Pinpoint the cell where the given text exists, returning its [x, y] midpoint coordinate. 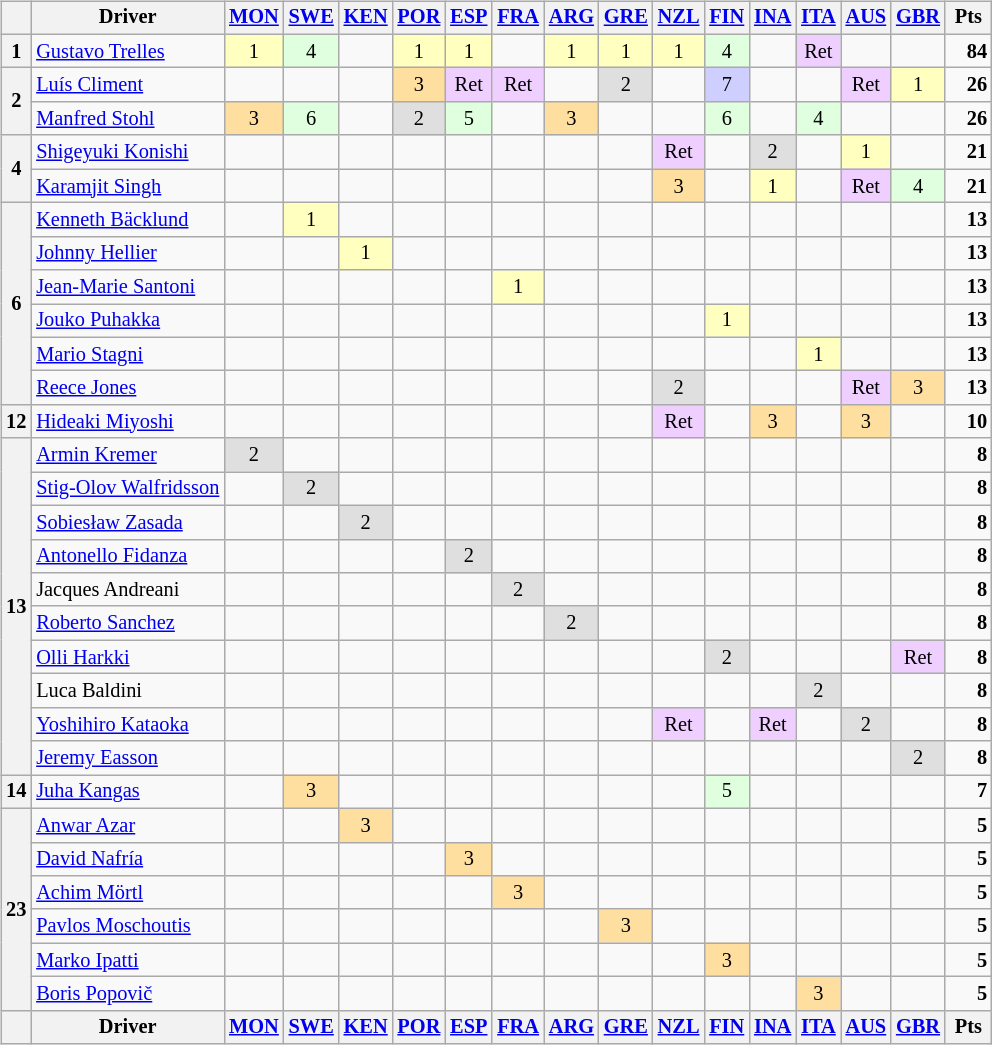
12 [16, 422]
Shigeyuki Konishi [128, 152]
Marko Ipatti [128, 960]
Mario Stagni [128, 354]
Jouko Puhakka [128, 321]
23 [16, 909]
Karamjit Singh [128, 186]
10 [968, 422]
84 [968, 51]
Gustavo Trelles [128, 51]
David Nafría [128, 859]
Yoshihiro Kataoka [128, 724]
Jean-Marie Santoni [128, 287]
Reece Jones [128, 388]
Luís Climent [128, 85]
Roberto Sanchez [128, 623]
Jacques Andreani [128, 590]
Johnny Hellier [128, 253]
Olli Harkki [128, 657]
Luca Baldini [128, 691]
Antonello Fidanza [128, 556]
Manfred Stohl [128, 119]
Juha Kangas [128, 792]
Stig-Olov Walfridsson [128, 489]
Pavlos Moschoutis [128, 926]
Jeremy Easson [128, 758]
Sobiesław Zasada [128, 522]
Hideaki Miyoshi [128, 422]
Armin Kremer [128, 455]
Achim Mörtl [128, 893]
Anwar Azar [128, 825]
Boris Popovič [128, 994]
Kenneth Bäcklund [128, 220]
14 [16, 792]
